Locate the cell with the specified text and output its [X, Y] center coordinate. 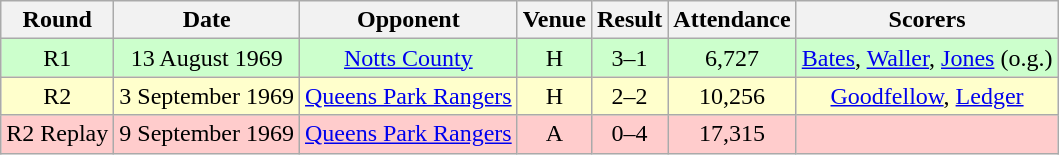
0–4 [629, 134]
Goodfellow, Ledger [927, 96]
Scorers [927, 20]
Round [58, 20]
Result [629, 20]
R2 [58, 96]
Notts County [409, 58]
Bates, Waller, Jones (o.g.) [927, 58]
Date [207, 20]
2–2 [629, 96]
3–1 [629, 58]
Attendance [732, 20]
10,256 [732, 96]
13 August 1969 [207, 58]
Opponent [409, 20]
6,727 [732, 58]
A [554, 134]
17,315 [732, 134]
R1 [58, 58]
Venue [554, 20]
R2 Replay [58, 134]
3 September 1969 [207, 96]
9 September 1969 [207, 134]
